Extract the (X, Y) coordinate from the center of the cell holding the provided text.  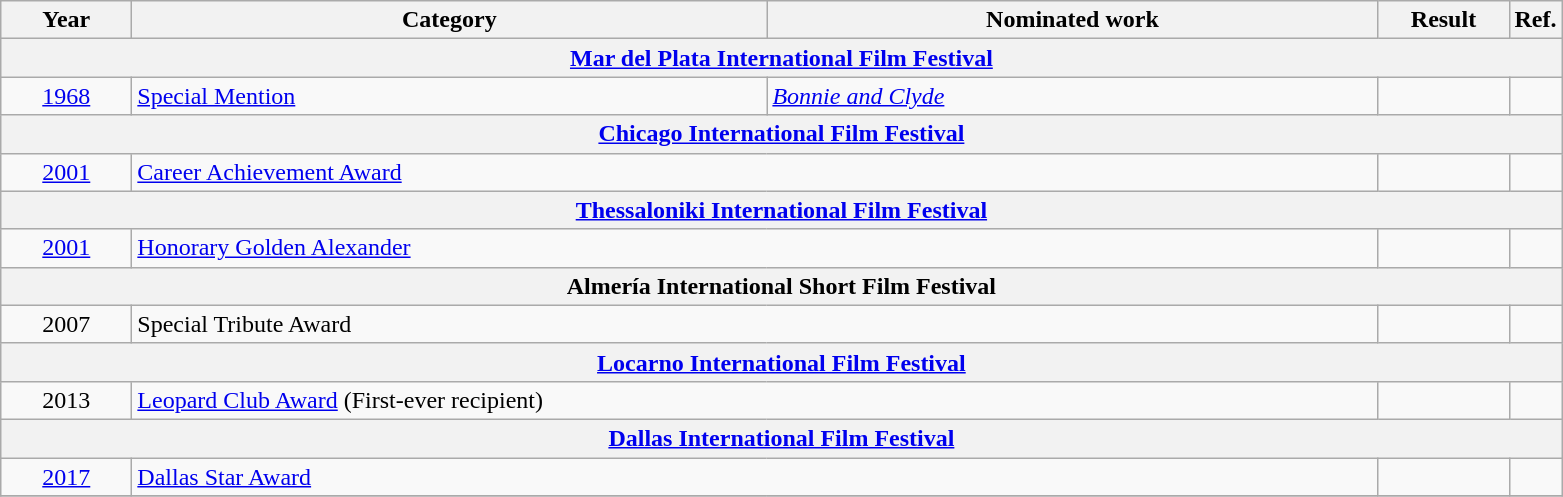
Nominated work (1072, 20)
1968 (66, 96)
Locarno International Film Festival (782, 362)
Leopard Club Award (First-ever recipient) (755, 400)
Bonnie and Clyde (1072, 96)
2013 (66, 400)
Mar del Plata International Film Festival (782, 58)
Year (66, 20)
Career Achievement Award (755, 172)
Chicago International Film Festival (782, 134)
2017 (66, 477)
Dallas International Film Festival (782, 438)
Result (1444, 20)
2007 (66, 324)
Almería International Short Film Festival (782, 286)
Honorary Golden Alexander (755, 248)
Ref. (1536, 20)
Special Tribute Award (755, 324)
Special Mention (450, 96)
Thessaloniki International Film Festival (782, 210)
Category (450, 20)
Dallas Star Award (755, 477)
